Output the [x, y] coordinate of the center of the cell containing the given text.  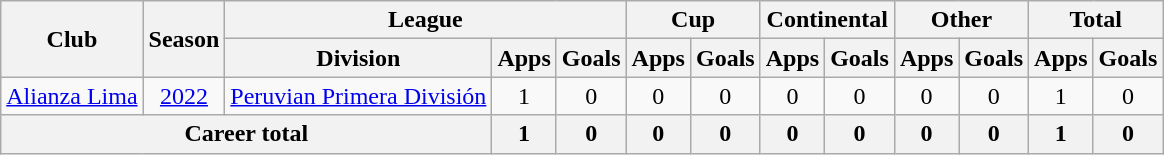
League [426, 20]
Cup [693, 20]
Division [358, 58]
2022 [184, 96]
Season [184, 39]
Other [961, 20]
Continental [827, 20]
Alianza Lima [72, 96]
Peruvian Primera División [358, 96]
Total [1096, 20]
Club [72, 39]
Career total [246, 134]
